Extract the [X, Y] coordinate from the center of the cell holding the provided text.  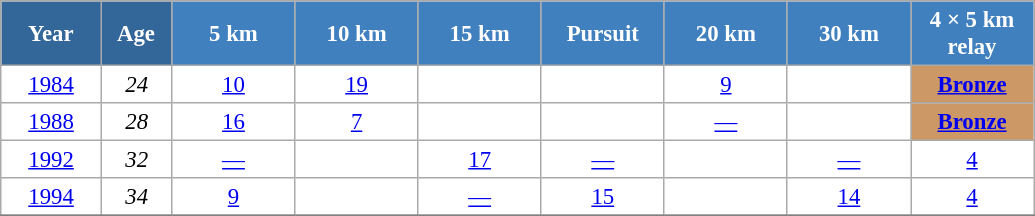
4 × 5 km relay [972, 34]
1988 [52, 122]
16 [234, 122]
24 [136, 85]
7 [356, 122]
Age [136, 34]
20 km [726, 34]
15 [602, 197]
10 km [356, 34]
14 [848, 197]
1994 [52, 197]
30 km [848, 34]
15 km [480, 34]
1992 [52, 160]
1984 [52, 85]
Pursuit [602, 34]
19 [356, 85]
34 [136, 197]
32 [136, 160]
Year [52, 34]
5 km [234, 34]
28 [136, 122]
17 [480, 160]
10 [234, 85]
